Detect which cell encompasses the target text, then output its [X, Y] center coordinate. 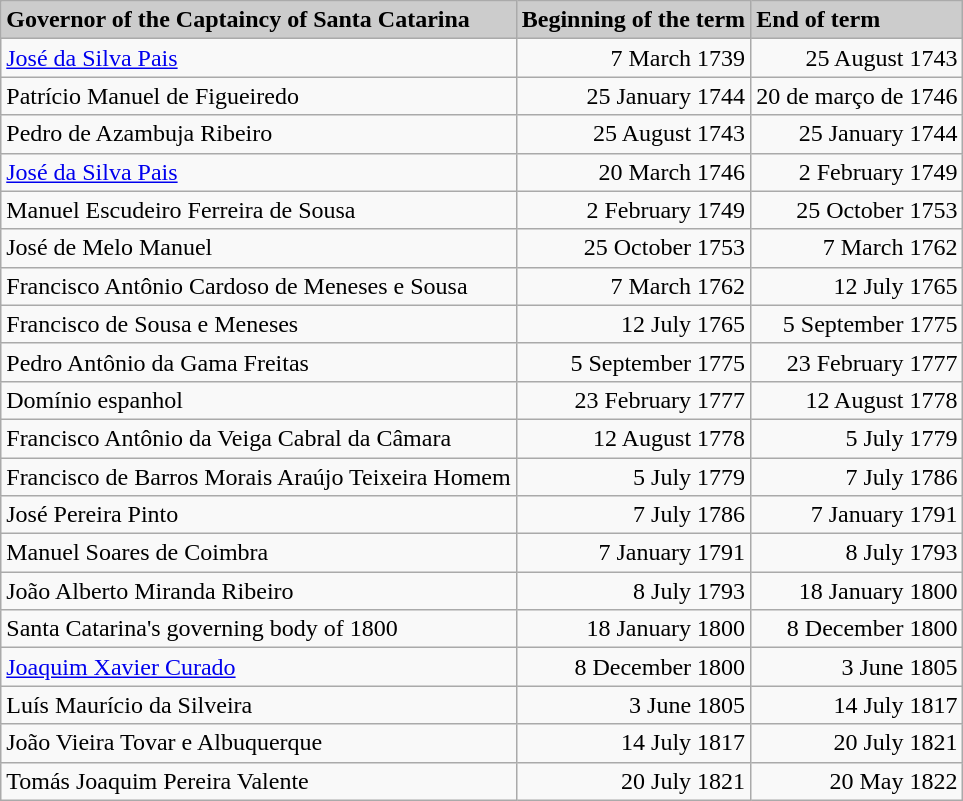
7 March 1739 [633, 58]
Tomás Joaquim Pereira Valente [258, 781]
20 March 1746 [633, 172]
João Alberto Miranda Ribeiro [258, 591]
Patrício Manuel de Figueiredo [258, 96]
Luís Maurício da Silveira [258, 705]
Francisco de Barros Morais Araújo Teixeira Homem [258, 477]
Francisco Antônio Cardoso de Meneses e Sousa [258, 286]
Manuel Escudeiro Ferreira de Sousa [258, 210]
Manuel Soares de Coimbra [258, 553]
José de Melo Manuel [258, 248]
Pedro de Azambuja Ribeiro [258, 134]
Domínio espanhol [258, 400]
Santa Catarina's governing body of 1800 [258, 629]
José Pereira Pinto [258, 515]
Beginning of the term [633, 20]
Governor of the Captaincy of Santa Catarina [258, 20]
Joaquim Xavier Curado [258, 667]
João Vieira Tovar e Albuquerque [258, 743]
Francisco de Sousa e Meneses [258, 324]
20 May 1822 [857, 781]
Francisco Antônio da Veiga Cabral da Câmara [258, 438]
Pedro Antônio da Gama Freitas [258, 362]
End of term [857, 20]
20 de março de 1746 [857, 96]
